From the cell containing the given text, extract its center point as (x, y) coordinate. 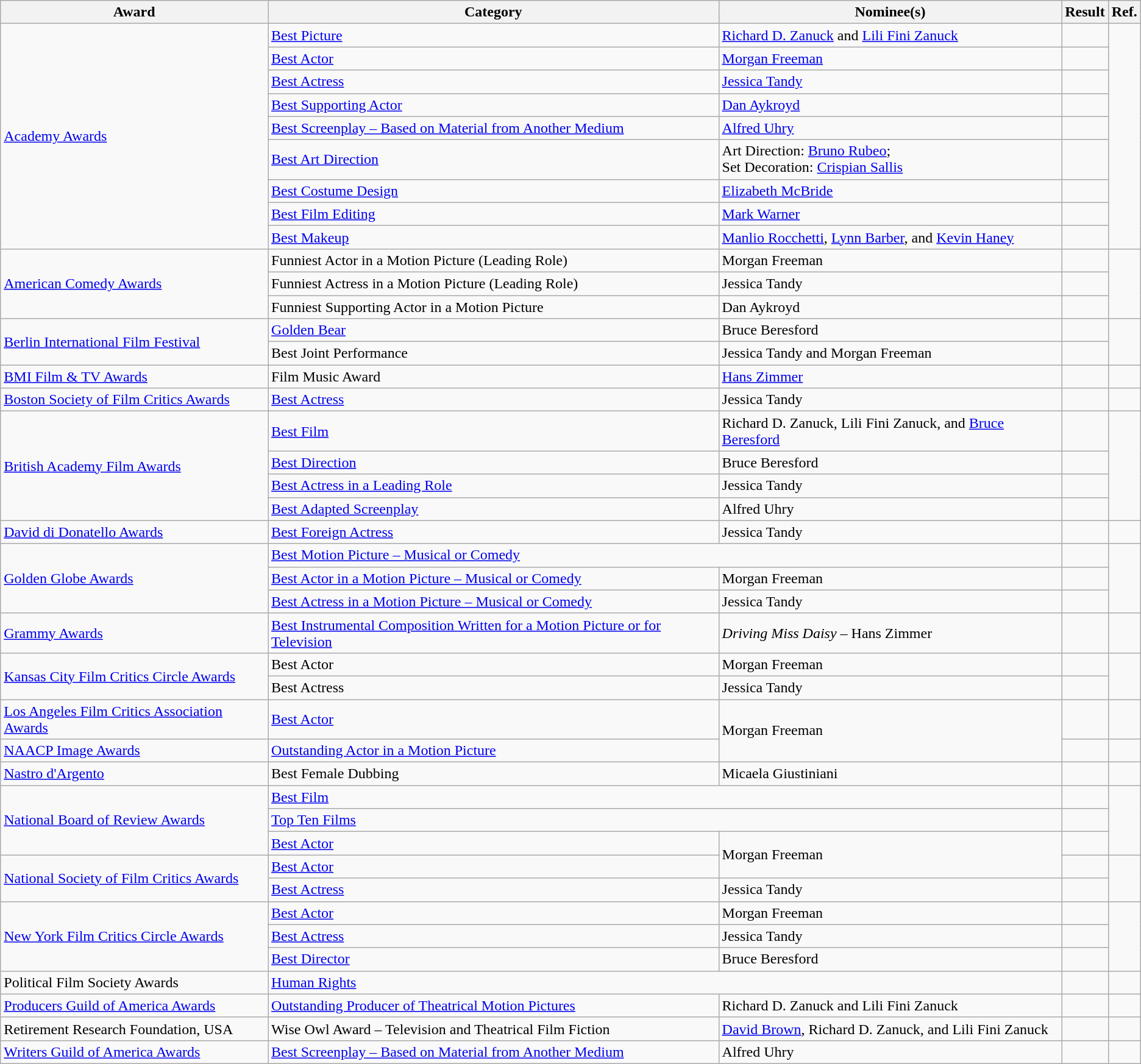
Producers Guild of America Awards (134, 1005)
Best Art Direction (494, 160)
Manlio Rocchetti, Lynn Barber, and Kevin Haney (890, 237)
Driving Miss Daisy – Hans Zimmer (890, 633)
Micaela Giustiniani (890, 774)
National Board of Review Awards (134, 820)
Result (1085, 12)
Best Adapted Screenplay (494, 509)
Best Joint Performance (494, 353)
Boston Society of Film Critics Awards (134, 400)
Golden Bear (494, 330)
BMI Film & TV Awards (134, 377)
Best Costume Design (494, 191)
David Brown, Richard D. Zanuck, and Lili Fini Zanuck (890, 1029)
Best Film Editing (494, 214)
Elizabeth McBride (890, 191)
Mark Warner (890, 214)
Writers Guild of America Awards (134, 1052)
Funniest Supporting Actor in a Motion Picture (494, 307)
Best Picture (494, 35)
British Academy Film Awards (134, 466)
Top Ten Films (665, 820)
Berlin International Film Festival (134, 342)
Best Foreign Actress (494, 532)
Kansas City Film Critics Circle Awards (134, 676)
David di Donatello Awards (134, 532)
National Society of Film Critics Awards (134, 878)
NAACP Image Awards (134, 751)
Funniest Actor in a Motion Picture (Leading Role) (494, 260)
Golden Globe Awards (134, 578)
American Comedy Awards (134, 283)
New York Film Critics Circle Awards (134, 936)
Outstanding Producer of Theatrical Motion Pictures (494, 1005)
Best Director (494, 959)
Best Motion Picture – Musical or Comedy (665, 555)
Ref. (1124, 12)
Best Actress in a Motion Picture – Musical or Comedy (494, 601)
Best Female Dubbing (494, 774)
Nominee(s) (890, 12)
Best Makeup (494, 237)
Human Rights (665, 982)
Best Supporting Actor (494, 105)
Jessica Tandy and Morgan Freeman (890, 353)
Academy Awards (134, 137)
Political Film Society Awards (134, 982)
Wise Owl Award – Television and Theatrical Film Fiction (494, 1029)
Best Actress in a Leading Role (494, 486)
Outstanding Actor in a Motion Picture (494, 751)
Retirement Research Foundation, USA (134, 1029)
Art Direction: Bruno Rubeo; Set Decoration: Crispian Sallis (890, 160)
Best Actor in a Motion Picture – Musical or Comedy (494, 578)
Best Direction (494, 463)
Hans Zimmer (890, 377)
Film Music Award (494, 377)
Funniest Actress in a Motion Picture (Leading Role) (494, 283)
Category (494, 12)
Nastro d'Argento (134, 774)
Los Angeles Film Critics Association Awards (134, 719)
Richard D. Zanuck, Lili Fini Zanuck, and Bruce Beresford (890, 431)
Grammy Awards (134, 633)
Award (134, 12)
Best Instrumental Composition Written for a Motion Picture or for Television (494, 633)
